Find where the given text appears and provide that cell's center as [x, y] coordinate. 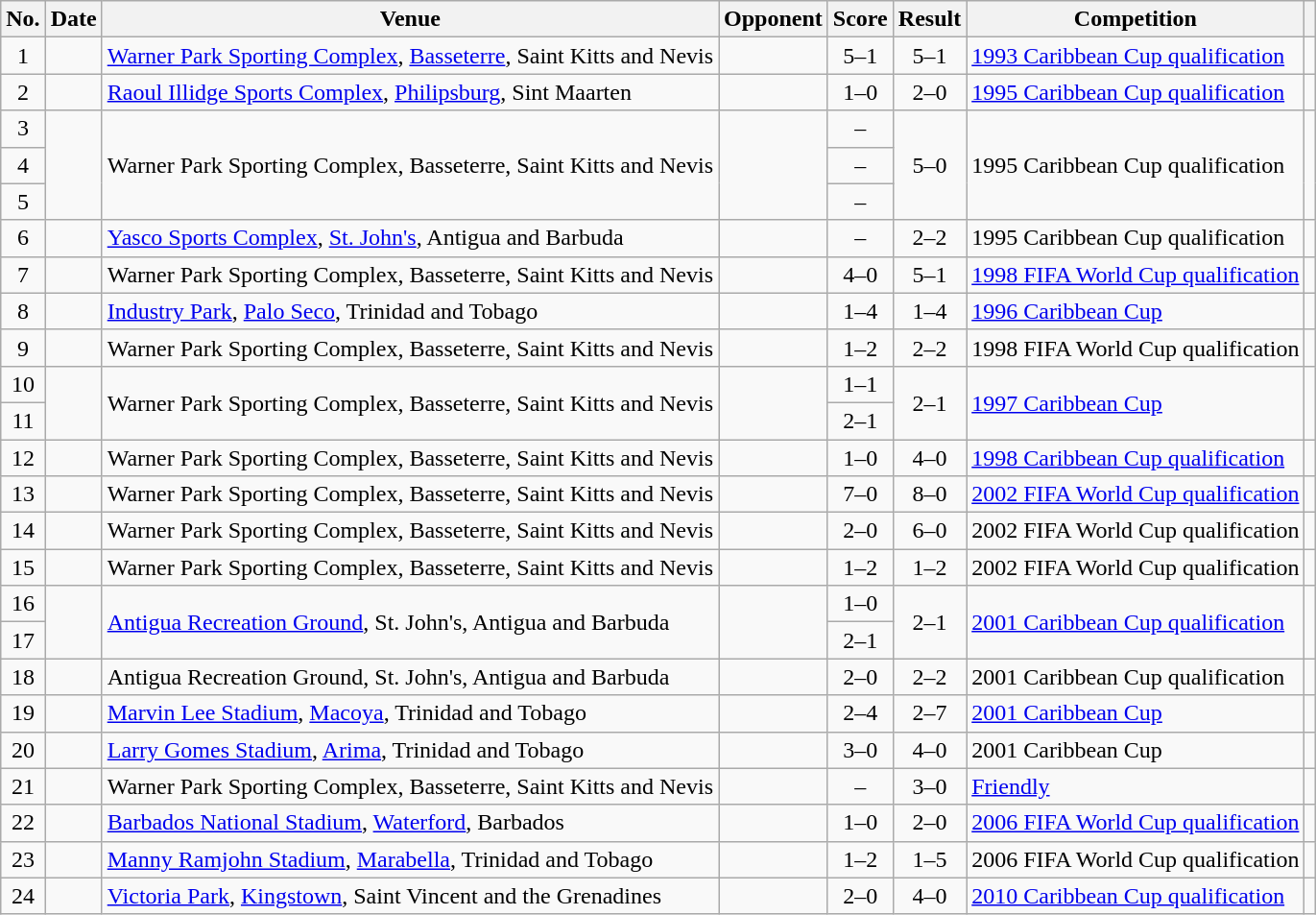
Industry Park, Palo Seco, Trinidad and Tobago [410, 311]
10 [23, 384]
2 [23, 92]
1993 Caribbean Cup qualification [1136, 56]
Marvin Lee Stadium, Macoya, Trinidad and Tobago [410, 713]
1996 Caribbean Cup [1136, 311]
15 [23, 567]
Opponent [774, 19]
1 [23, 56]
1997 Caribbean Cup [1136, 402]
16 [23, 604]
Manny Ramjohn Stadium, Marabella, Trinidad and Tobago [410, 859]
19 [23, 713]
14 [23, 531]
Raoul Illidge Sports Complex, Philipsburg, Sint Maarten [410, 92]
Result [929, 19]
2010 Caribbean Cup qualification [1136, 896]
6–0 [929, 531]
6 [23, 238]
7 [23, 275]
Score [860, 19]
1–5 [929, 859]
2–7 [929, 713]
Yasco Sports Complex, St. John's, Antigua and Barbuda [410, 238]
9 [23, 348]
5–0 [929, 165]
12 [23, 458]
1998 Caribbean Cup qualification [1136, 458]
23 [23, 859]
7–0 [860, 494]
Larry Gomes Stadium, Arima, Trinidad and Tobago [410, 750]
11 [23, 421]
2–4 [860, 713]
Date [73, 19]
Victoria Park, Kingstown, Saint Vincent and the Grenadines [410, 896]
3 [23, 129]
24 [23, 896]
1–1 [860, 384]
Friendly [1136, 786]
Barbados National Stadium, Waterford, Barbados [410, 823]
17 [23, 640]
21 [23, 786]
13 [23, 494]
5 [23, 202]
22 [23, 823]
8 [23, 311]
18 [23, 677]
8–0 [929, 494]
20 [23, 750]
Venue [410, 19]
4 [23, 165]
No. [23, 19]
Competition [1136, 19]
